Identify which cell holds the provided text, then report its [X, Y] central coordinate. 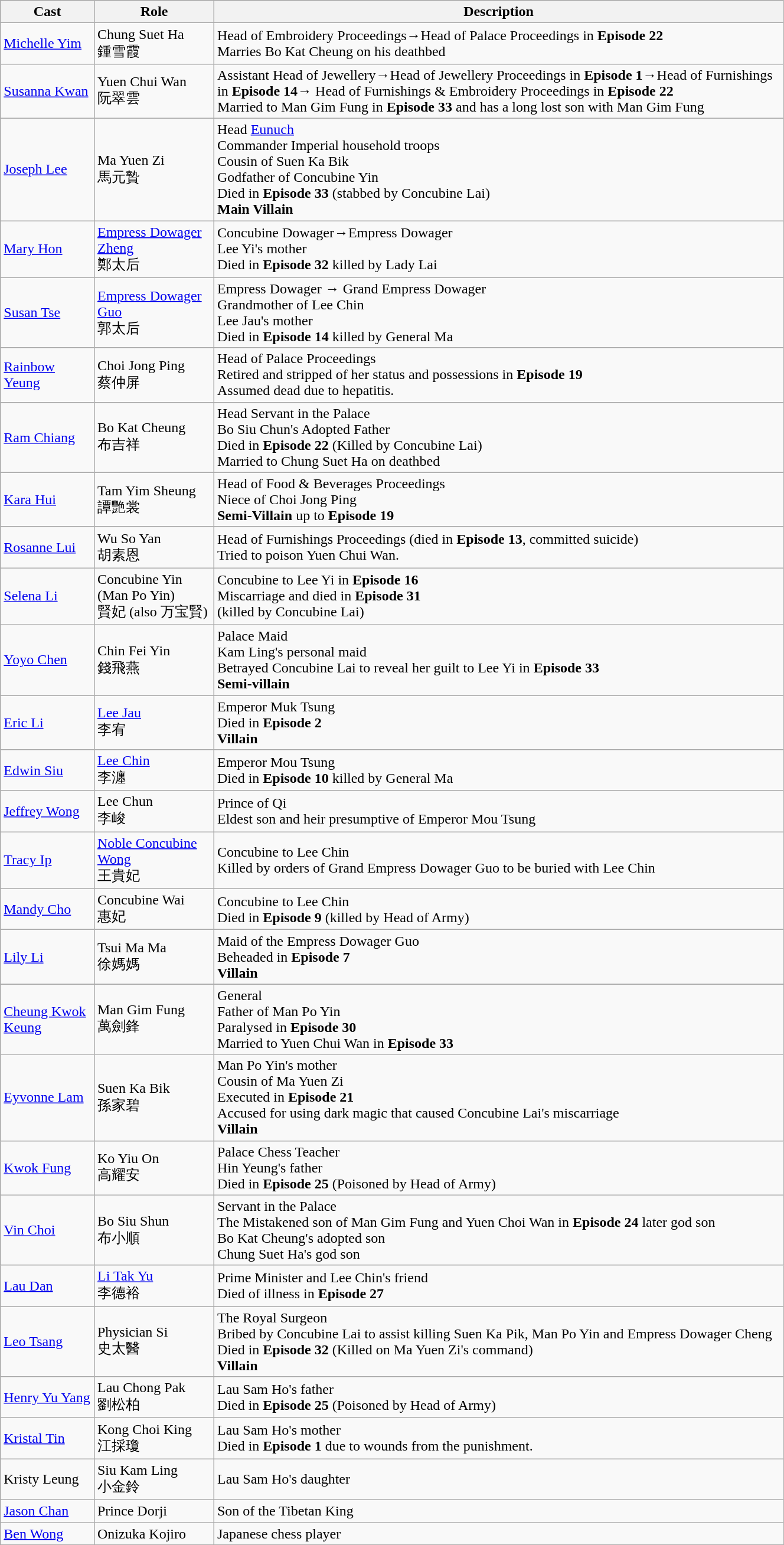
Lau Sam Ho's motherDied in Episode 1 due to wounds from the punishment. [498, 1438]
Joseph Lee [47, 169]
Cheung Kwok Keung [47, 1019]
Jeffrey Wong [47, 811]
Suen Ka Bik孫家碧 [153, 1097]
Son of the Tibetan King [498, 1511]
Eric Li [47, 723]
Kristy Leung [47, 1479]
Chung Suet Ha鍾雪霞 [153, 44]
Role [153, 12]
Tracy Ip [47, 861]
Head of Furnishings Proceedings (died in Episode 13, committed suicide)Tried to poison Yuen Chui Wan. [498, 547]
Man Gim Fung萬劍鋒 [153, 1019]
Mary Hon [47, 249]
Lee Chin李瀍 [153, 770]
Head of Palace ProceedingsRetired and stripped of her status and possessions in Episode 19Assumed dead due to hepatitis. [498, 375]
Concubine Dowager→Empress Dowager Lee Yi's mother Died in Episode 32 killed by Lady Lai [498, 249]
Tsui Ma Ma徐媽媽 [153, 957]
Selena Li [47, 596]
Ram Chiang [47, 437]
Palace Chess TeacherHin Yeung's fatherDied in Episode 25 (Poisoned by Head of Army) [498, 1168]
Empress Dowager Guo郭太后 [153, 313]
Ma Yuen Zi馬元贄 [153, 169]
Li Tak Yu李德裕 [153, 1286]
Description [498, 12]
Tam Yim Sheung譚艷裳 [153, 499]
Mandy Cho [47, 909]
Cast [47, 12]
Lau Sam Ho's daughter [498, 1479]
Noble Concubine Wong王貴妃 [153, 861]
Susanna Kwan [47, 91]
Rosanne Lui [47, 547]
Susan Tse [47, 313]
Lee Chun李峻 [153, 811]
Vin Choi [47, 1230]
Kristal Tin [47, 1438]
Head Servant in the PalaceBo Siu Chun's Adopted FatherDied in Episode 22 (Killed by Concubine Lai)Married to Chung Suet Ha on deathbed [498, 437]
Ben Wong [47, 1533]
Leo Tsang [47, 1341]
Prince of QiEldest son and heir presumptive of Emperor Mou Tsung [498, 811]
Kong Choi King江採瓊 [153, 1438]
Emperor Muk TsungDied in Episode 2 Villain [498, 723]
Lily Li [47, 957]
Palace MaidKam Ling's personal maidBetrayed Concubine Lai to reveal her guilt to Lee Yi in Episode 33Semi-villain [498, 660]
Bo Kat Cheung布吉祥 [153, 437]
Concubine to Lee Yi in Episode 16Miscarriage and died in Episode 31 (killed by Concubine Lai) [498, 596]
Kara Hui [47, 499]
Lau Chong Pak劉松柏 [153, 1397]
Head of Food & Beverages ProceedingsNiece of Choi Jong Ping Semi-Villain up to Episode 19 [498, 499]
Chin Fei Yin錢飛燕 [153, 660]
Concubine to Lee ChinDied in Episode 9 (killed by Head of Army) [498, 909]
Yuen Chui Wan阮翠雲 [153, 91]
Prince Dorji [153, 1511]
Rainbow Yeung [47, 375]
Lee Jau李宥 [153, 723]
Concubine to Lee ChinKilled by orders of Grand Empress Dowager Guo to be buried with Lee Chin [498, 861]
Kwok Fung [47, 1168]
Concubine Wai惠妃 [153, 909]
Head of Embroidery Proceedings→Head of Palace Proceedings in Episode 22 Marries Bo Kat Cheung on his deathbed [498, 44]
Bo Siu Shun布小順 [153, 1230]
Jason Chan [47, 1511]
Concubine Yin (Man Po Yin)賢妃 (also 万宝賢) [153, 596]
Ko Yiu On高耀安 [153, 1168]
Wu So Yan胡素恩 [153, 547]
Prime Minister and Lee Chin's friendDied of illness in Episode 27 [498, 1286]
Emperor Mou TsungDied in Episode 10 killed by General Ma [498, 770]
Empress Dowager Zheng鄭太后 [153, 249]
Japanese chess player [498, 1533]
Physician Si史太醫 [153, 1341]
Onizuka Kojiro [153, 1533]
Empress Dowager → Grand Empress Dowager Grandmother of Lee ChinLee Jau's mother Died in Episode 14 killed by General Ma [498, 313]
Lau Dan [47, 1286]
Man Po Yin's motherCousin of Ma Yuen ZiExecuted in Episode 21 Accused for using dark magic that caused Concubine Lai's miscarriageVillain [498, 1097]
Edwin Siu [47, 770]
Eyvonne Lam [47, 1097]
Maid of the Empress Dowager GuoBeheaded in Episode 7Villain [498, 957]
Yoyo Chen [47, 660]
Lau Sam Ho's fatherDied in Episode 25 (Poisoned by Head of Army) [498, 1397]
GeneralFather of Man Po YinParalysed in Episode 30 Married to Yuen Chui Wan in Episode 33 [498, 1019]
Choi Jong Ping蔡仲屏 [153, 375]
Henry Yu Yang [47, 1397]
Michelle Yim [47, 44]
Siu Kam Ling小金鈴 [153, 1479]
